Extract the (x, y) coordinate from the center of the cell holding the provided text.  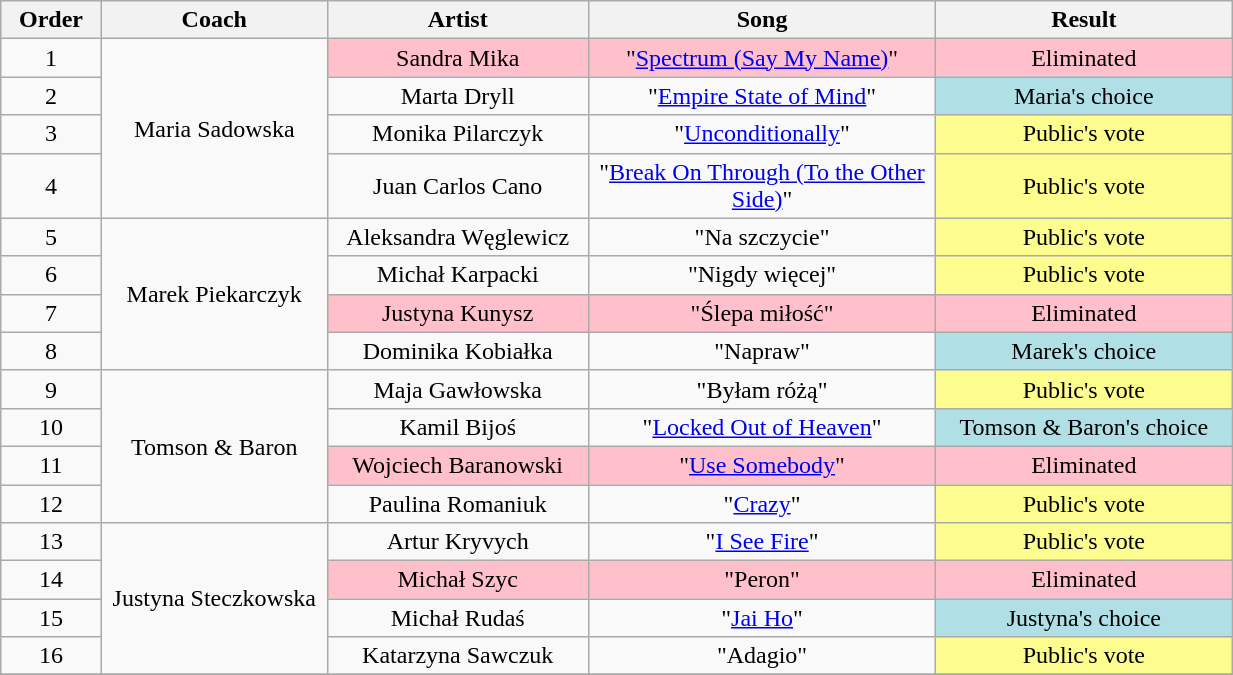
Coach (214, 20)
Monika Pilarczyk (458, 134)
"Crazy" (762, 503)
2 (51, 96)
5 (51, 237)
"Jai Ho" (762, 618)
Tomson & Baron (214, 446)
Justyna Kunysz (458, 313)
"Peron" (762, 580)
7 (51, 313)
Wojciech Baranowski (458, 465)
Maja Gawłowska (458, 389)
Justyna Steczkowska (214, 599)
Marek's choice (1084, 351)
11 (51, 465)
Maria's choice (1084, 96)
Michał Karpacki (458, 275)
Juan Carlos Cano (458, 186)
8 (51, 351)
Marta Dryll (458, 96)
Artur Kryvych (458, 542)
"Spectrum (Say My Name)" (762, 58)
"I See Fire" (762, 542)
Result (1084, 20)
Maria Sadowska (214, 128)
Aleksandra Węglewicz (458, 237)
9 (51, 389)
6 (51, 275)
Paulina Romaniuk (458, 503)
15 (51, 618)
"Unconditionally" (762, 134)
Michał Rudaś (458, 618)
Marek Piekarczyk (214, 294)
14 (51, 580)
"Byłam różą" (762, 389)
"Locked Out of Heaven" (762, 427)
Order (51, 20)
"Ślepa miłość" (762, 313)
Michał Szyc (458, 580)
12 (51, 503)
"Napraw" (762, 351)
"Empire State of Mind" (762, 96)
Kamil Bijoś (458, 427)
13 (51, 542)
Artist (458, 20)
"Break On Through (To the Other Side)" (762, 186)
Katarzyna Sawczuk (458, 656)
Song (762, 20)
3 (51, 134)
16 (51, 656)
"Use Somebody" (762, 465)
Sandra Mika (458, 58)
4 (51, 186)
"Adagio" (762, 656)
Dominika Kobiałka (458, 351)
Tomson & Baron's choice (1084, 427)
10 (51, 427)
"Nigdy więcej" (762, 275)
1 (51, 58)
"Na szczycie" (762, 237)
Justyna's choice (1084, 618)
